Extract the (x, y) coordinate from the center of the cell holding the provided text.  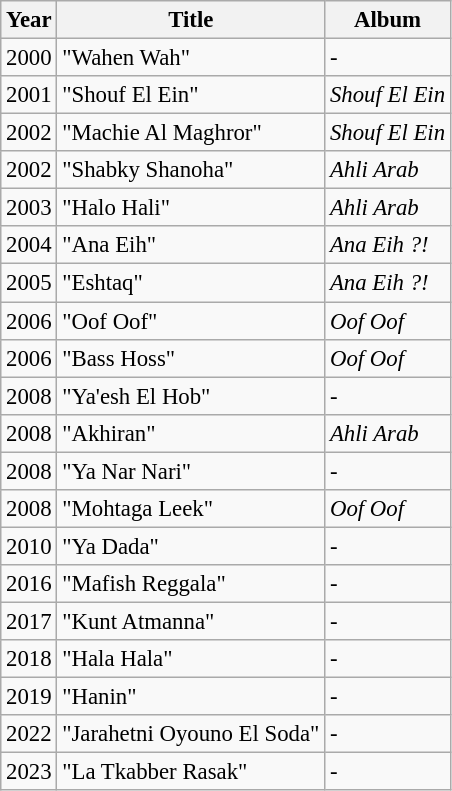
"Mohtaga Leek" (191, 509)
"Machie Al Maghror" (191, 133)
"Eshtaq" (191, 283)
"Hala Hala" (191, 659)
Album (388, 20)
"Ana Eih" (191, 245)
2003 (29, 208)
Title (191, 20)
2004 (29, 245)
"Akhiran" (191, 433)
"Kunt Atmanna" (191, 621)
"Shabky Shanoha" (191, 170)
"Oof Oof" (191, 321)
2010 (29, 546)
2018 (29, 659)
2000 (29, 58)
"Wahen Wah" (191, 58)
2005 (29, 283)
"Halo Hali" (191, 208)
2019 (29, 697)
"Ya Dada" (191, 546)
"Mafish Reggala" (191, 584)
"Bass Hoss" (191, 358)
2023 (29, 772)
"Jarahetni Oyouno El Soda" (191, 734)
Year (29, 20)
2022 (29, 734)
2017 (29, 621)
"Hanin" (191, 697)
"Shouf El Ein" (191, 95)
"La Tkabber Rasak" (191, 772)
2016 (29, 584)
"Ya'esh El Hob" (191, 396)
"Ya Nar Nari" (191, 471)
2001 (29, 95)
